Determine the (X, Y) coordinate at the center of the cell enclosing the given text.  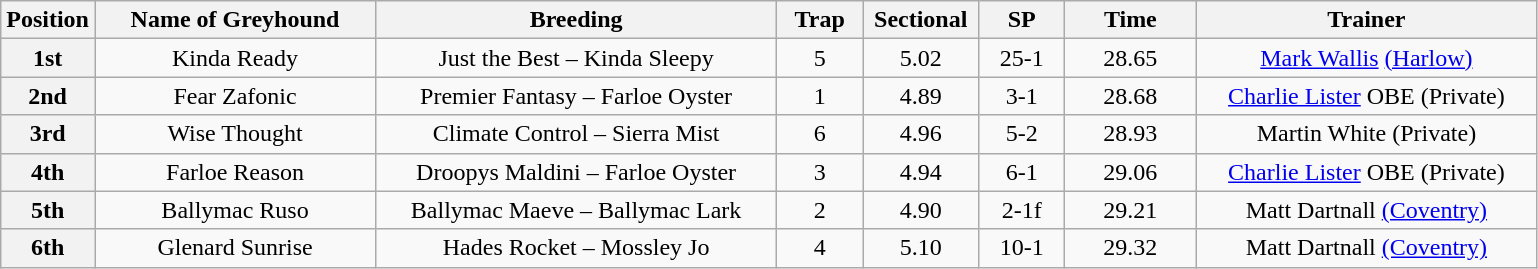
Breeding (576, 20)
1 (820, 96)
Premier Fantasy – Farloe Oyster (576, 96)
Trainer (1366, 20)
3rd (48, 134)
4.90 (921, 210)
2nd (48, 96)
5.10 (921, 248)
Kinda Ready (234, 58)
Just the Best – Kinda Sleepy (576, 58)
3-1 (1022, 96)
5.02 (921, 58)
2 (820, 210)
Climate Control – Sierra Mist (576, 134)
4 (820, 248)
Ballymac Ruso (234, 210)
Mark Wallis (Harlow) (1366, 58)
5 (820, 58)
4.96 (921, 134)
Time (1130, 20)
28.65 (1130, 58)
10-1 (1022, 248)
28.68 (1130, 96)
29.06 (1130, 172)
Wise Thought (234, 134)
Droopys Maldini – Farloe Oyster (576, 172)
SP (1022, 20)
3 (820, 172)
6 (820, 134)
6th (48, 248)
Name of Greyhound (234, 20)
5-2 (1022, 134)
Hades Rocket – Mossley Jo (576, 248)
Position (48, 20)
4.94 (921, 172)
Ballymac Maeve – Ballymac Lark (576, 210)
28.93 (1130, 134)
2-1f (1022, 210)
Trap (820, 20)
29.32 (1130, 248)
1st (48, 58)
25-1 (1022, 58)
Glenard Sunrise (234, 248)
6-1 (1022, 172)
Farloe Reason (234, 172)
29.21 (1130, 210)
4.89 (921, 96)
Martin White (Private) (1366, 134)
4th (48, 172)
5th (48, 210)
Fear Zafonic (234, 96)
Sectional (921, 20)
